Locate the cell with the specified text and output its (x, y) center coordinate. 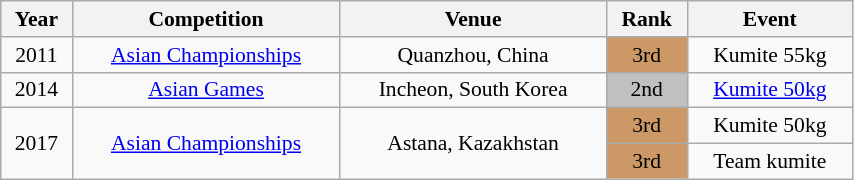
Venue (473, 19)
2nd (646, 90)
Astana, Kazakhstan (473, 144)
2017 (36, 144)
Event (770, 19)
Quanzhou, China (473, 55)
Kumite 55kg (770, 55)
Competition (206, 19)
Team kumite (770, 162)
Incheon, South Korea (473, 90)
2014 (36, 90)
Rank (646, 19)
2011 (36, 55)
Year (36, 19)
Asian Games (206, 90)
